From the cell containing the given text, extract its center point as [x, y] coordinate. 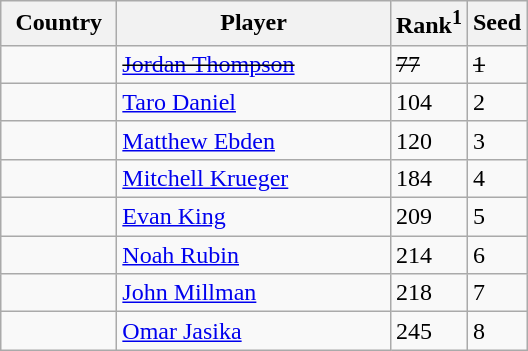
Player [254, 24]
104 [428, 102]
Taro Daniel [254, 102]
4 [496, 178]
120 [428, 140]
7 [496, 293]
209 [428, 217]
John Millman [254, 293]
Country [59, 24]
Matthew Ebden [254, 140]
2 [496, 102]
5 [496, 217]
Seed [496, 24]
Jordan Thompson [254, 64]
Omar Jasika [254, 331]
214 [428, 255]
6 [496, 255]
Rank1 [428, 24]
77 [428, 64]
245 [428, 331]
Mitchell Krueger [254, 178]
218 [428, 293]
Evan King [254, 217]
184 [428, 178]
1 [496, 64]
8 [496, 331]
Noah Rubin [254, 255]
3 [496, 140]
